Scan for the cell matching the given text and deliver its (X, Y) coordinate at center. 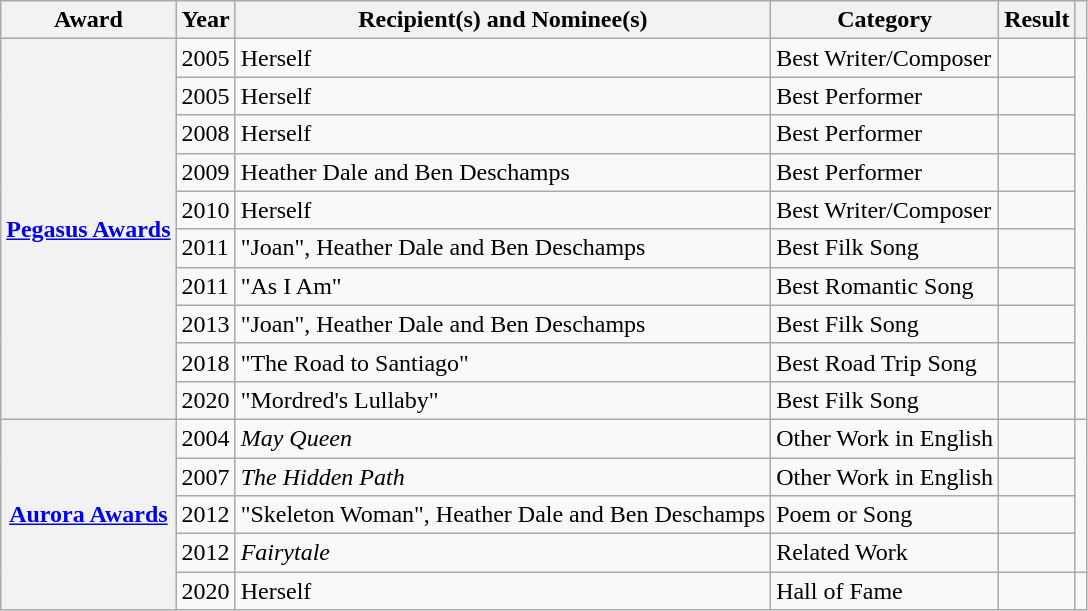
Year (206, 20)
Poem or Song (885, 515)
Best Romantic Song (885, 286)
Award (88, 20)
2013 (206, 324)
"The Road to Santiago" (502, 362)
2018 (206, 362)
Pegasus Awards (88, 230)
Related Work (885, 553)
Heather Dale and Ben Deschamps (502, 172)
2004 (206, 438)
The Hidden Path (502, 477)
Aurora Awards (88, 514)
"As I Am" (502, 286)
2009 (206, 172)
2010 (206, 210)
"Mordred's Lullaby" (502, 400)
Category (885, 20)
Result (1037, 20)
Recipient(s) and Nominee(s) (502, 20)
2008 (206, 134)
Hall of Fame (885, 591)
"Skeleton Woman", Heather Dale and Ben Deschamps (502, 515)
Fairytale (502, 553)
May Queen (502, 438)
Best Road Trip Song (885, 362)
2007 (206, 477)
